Scan for the cell matching the given text and deliver its [X, Y] coordinate at center. 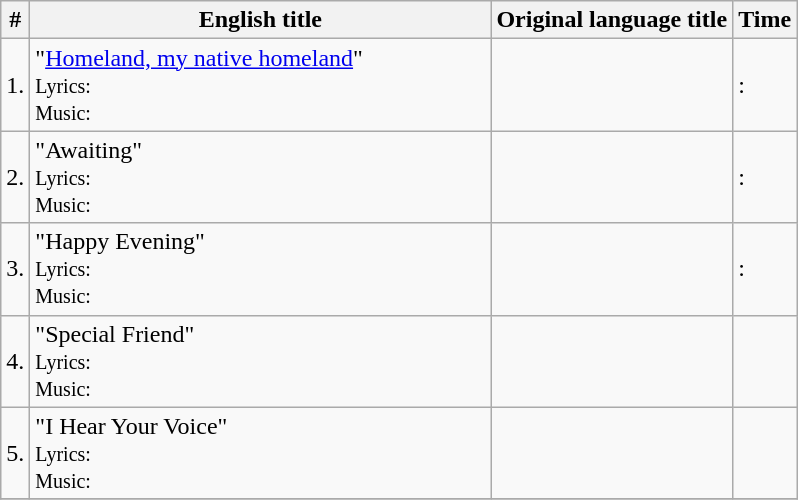
# [16, 20]
English title [260, 20]
"Special Friend"Lyrics: Music: [260, 361]
2. [16, 177]
"Homeland, my native homeland"Lyrics: Music: [260, 85]
"I Hear Your Voice"Lyrics: Music: [260, 453]
1. [16, 85]
"Awaiting"Lyrics: Music: [260, 177]
5. [16, 453]
Time [765, 20]
3. [16, 269]
Original language title [612, 20]
4. [16, 361]
"Happy Evening"Lyrics: Music: [260, 269]
